Identify which cell holds the provided text, then report its (x, y) central coordinate. 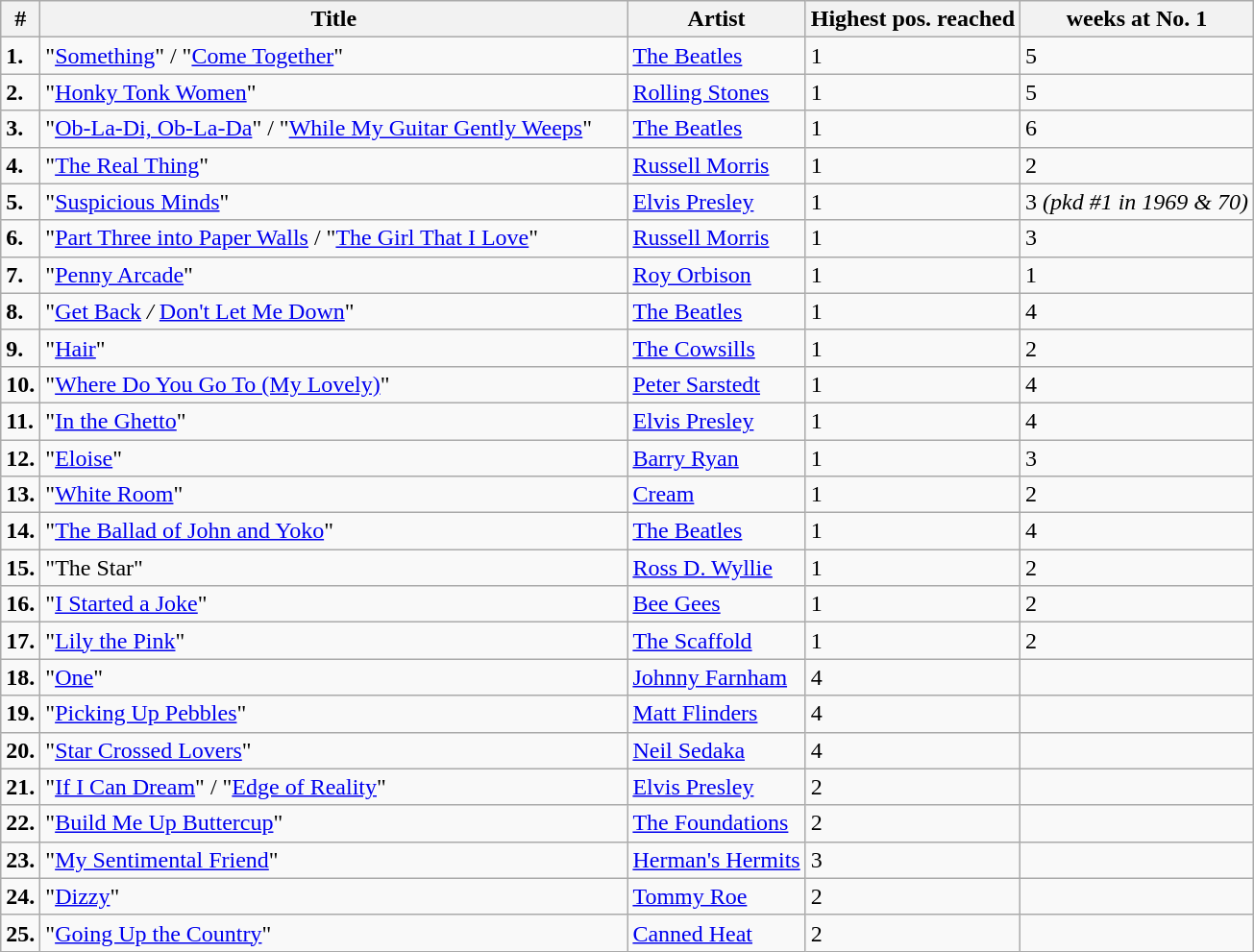
17. (21, 641)
6. (21, 238)
"Penny Arcade" (334, 275)
"Eloise" (334, 458)
7. (21, 275)
19. (21, 714)
"Picking Up Pebbles" (334, 714)
"Where Do You Go To (My Lovely)" (334, 384)
13. (21, 495)
2. (21, 92)
"Ob-La-Di, Ob-La-Da" / "While My Guitar Gently Weeps" (334, 129)
# (21, 19)
"The Ballad of John and Yoko" (334, 531)
Rolling Stones (717, 92)
Peter Sarstedt (717, 384)
3. (21, 129)
"Get Back / Don't Let Me Down" (334, 311)
"Going Up the Country" (334, 933)
The Scaffold (717, 641)
3 (pkd #1 in 1969 & 70) (1138, 202)
Cream (717, 495)
16. (21, 604)
Title (334, 19)
"If I Can Dream" / "Edge of Reality" (334, 787)
20. (21, 750)
1. (21, 56)
Artist (717, 19)
"White Room" (334, 495)
25. (21, 933)
"Lily the Pink" (334, 641)
Neil Sedaka (717, 750)
6 (1138, 129)
"I Started a Joke" (334, 604)
22. (21, 823)
18. (21, 677)
Roy Orbison (717, 275)
"Part Three into Paper Walls / "The Girl That I Love" (334, 238)
5. (21, 202)
"Build Me Up Buttercup" (334, 823)
14. (21, 531)
"Suspicious Minds" (334, 202)
24. (21, 896)
weeks at No. 1 (1138, 19)
"Honky Tonk Women" (334, 92)
The Foundations (717, 823)
Ross D. Wyllie (717, 568)
8. (21, 311)
10. (21, 384)
Tommy Roe (717, 896)
Johnny Farnham (717, 677)
"My Sentimental Friend" (334, 860)
9. (21, 348)
"In the Ghetto" (334, 421)
"The Real Thing" (334, 165)
Barry Ryan (717, 458)
"One" (334, 677)
"Something" / "Come Together" (334, 56)
4. (21, 165)
"Star Crossed Lovers" (334, 750)
"The Star" (334, 568)
Highest pos. reached (913, 19)
12. (21, 458)
15. (21, 568)
"Dizzy" (334, 896)
"Hair" (334, 348)
Herman's Hermits (717, 860)
Matt Flinders (717, 714)
The Cowsills (717, 348)
21. (21, 787)
23. (21, 860)
11. (21, 421)
Canned Heat (717, 933)
Bee Gees (717, 604)
